Extract the [X, Y] coordinate from the center of the cell holding the provided text.  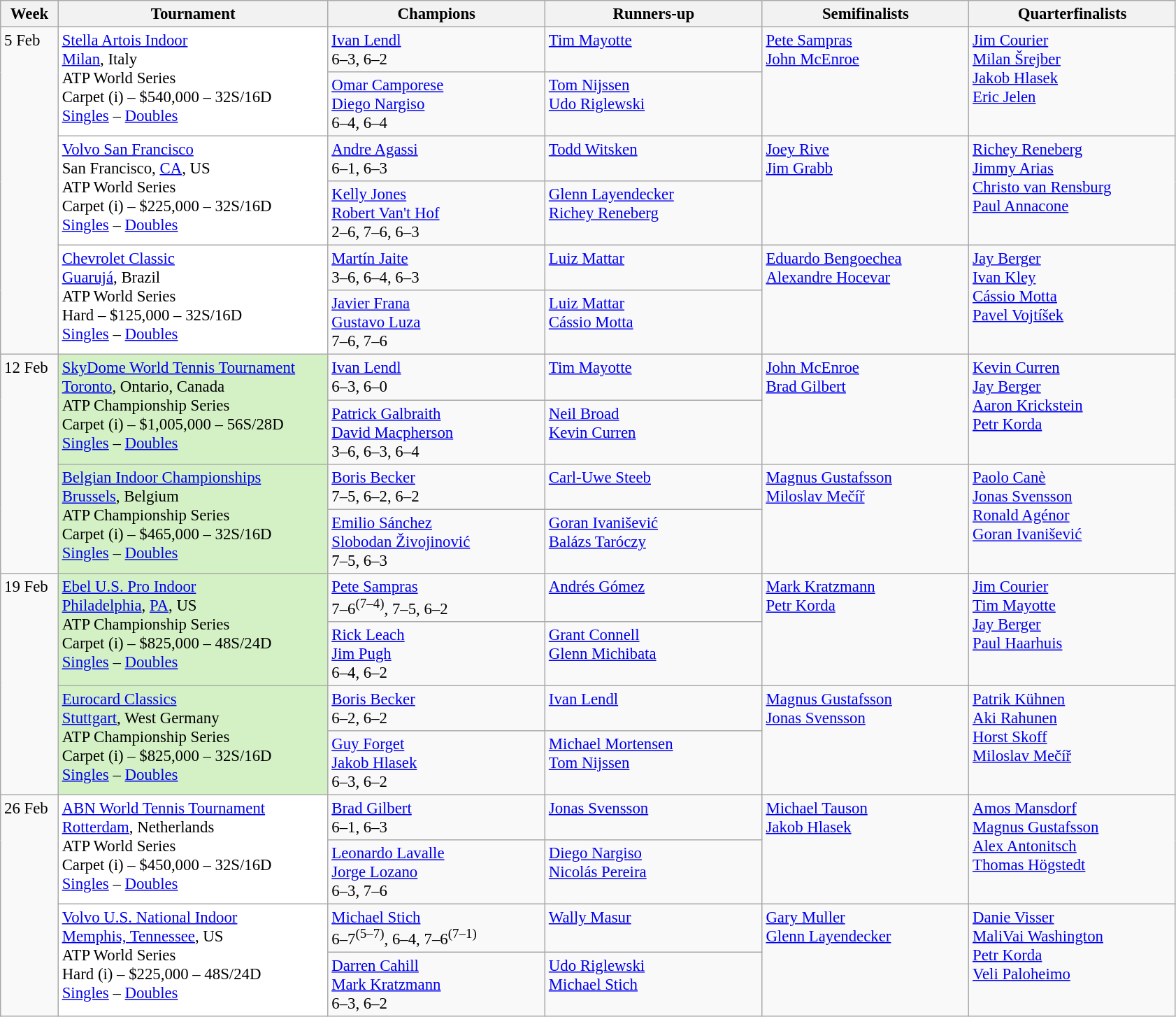
Patrick Galbraith David Macpherson 3–6, 6–3, 6–4 [436, 432]
Quarterfinalists [1073, 14]
Luiz Mattar Cássio Motta [654, 323]
5 Feb [29, 192]
Tournament [193, 14]
Grant Connell Glenn Michibata [654, 654]
Stella Artois Indoor Milan, Italy ATP World Series Carpet (i) – $540,000 – 32S/16D Singles – Doubles [193, 82]
Carl-Uwe Steeb [654, 487]
Chevrolet Classic Guarujá, Brazil ATP World Series Hard – $125,000 – 32S/16D Singles – Doubles [193, 300]
Goran Ivanišević Balázs Taróczy [654, 541]
Boris Becker 7–5, 6–2, 6–2 [436, 487]
Danie Visser MaliVai Washington Petr Korda Veli Paloheimo [1073, 961]
Volvo U.S. National Indoor Memphis, Tennessee, US ATP World Series Hard (i) – $225,000 – 48S/24D Singles – Doubles [193, 961]
Jonas Svensson [654, 817]
Runners-up [654, 14]
Jim Courier Tim Mayotte Jay Berger Paul Haarhuis [1073, 630]
26 Feb [29, 905]
Michael Mortensen Tom Nijssen [654, 763]
Champions [436, 14]
Leonardo Lavalle Jorge Lozano 6–3, 7–6 [436, 872]
Ivan Lendl [654, 708]
Boris Becker 6–2, 6–2 [436, 708]
Michael Stich 6–7(5–7), 6–4, 7–6(7–1) [436, 929]
Jay Berger Ivan Kley Cássio Motta Pavel Vojtíšek [1073, 300]
Guy Forget Jakob Hlasek 6–3, 6–2 [436, 763]
Darren Cahill Mark Kratzmann 6–3, 6–2 [436, 985]
Kevin Curren Jay Berger Aaron Krickstein Petr Korda [1073, 409]
SkyDome World Tennis Tournament Toronto, Ontario, Canada ATP Championship Series Carpet (i) – $1,005,000 – 56S/28D Singles – Doubles [193, 409]
Diego Nargiso Nicolás Pereira [654, 872]
Pete Sampras John McEnroe [866, 82]
Ivan Lendl 6–3, 6–2 [436, 50]
Volvo San Francisco San Francisco, CA, US ATP World Series Carpet (i) – $225,000 – 32S/16D Singles – Doubles [193, 191]
Todd Witsken [654, 159]
Ebel U.S. Pro Indoor Philadelphia, PA, US ATP Championship Series Carpet (i) – $825,000 – 48S/24D Singles – Doubles [193, 630]
Week [29, 14]
Paolo Canè Jonas Svensson Ronald Agénor Goran Ivanišević [1073, 518]
Andrés Gómez [654, 597]
Brad Gilbert 6–1, 6–3 [436, 817]
Richey Reneberg Jimmy Arias Christo van Rensburg Paul Annacone [1073, 191]
Emilio Sánchez Slobodan Živojinović 7–5, 6–3 [436, 541]
Neil Broad Kevin Curren [654, 432]
Omar Camporese Diego Nargiso 6–4, 6–4 [436, 104]
Kelly Jones Robert Van't Hof 2–6, 7–6, 6–3 [436, 213]
Rick Leach Jim Pugh 6–4, 6–2 [436, 654]
19 Feb [29, 684]
12 Feb [29, 464]
Glenn Layendecker Richey Reneberg [654, 213]
John McEnroe Brad Gilbert [866, 409]
Patrik Kühnen Aki Rahunen Horst Skoff Miloslav Mečíř [1073, 740]
Mark Kratzmann Petr Korda [866, 630]
Eduardo Bengoechea Alexandre Hocevar [866, 300]
Joey Rive Jim Grabb [866, 191]
Wally Masur [654, 929]
Ivan Lendl 6–3, 6–0 [436, 378]
Pete Sampras 7–6(7–4), 7–5, 6–2 [436, 597]
Magnus Gustafsson Miloslav Mečíř [866, 518]
Udo Riglewski Michael Stich [654, 985]
Magnus Gustafsson Jonas Svensson [866, 740]
Semifinalists [866, 14]
Michael Tauson Jakob Hlasek [866, 849]
Eurocard Classics Stuttgart, West Germany ATP Championship Series Carpet (i) – $825,000 – 32S/16D Singles – Doubles [193, 740]
Amos Mansdorf Magnus Gustafsson Alex Antonitsch Thomas Högstedt [1073, 849]
Jim Courier Milan Šrejber Jakob Hlasek Eric Jelen [1073, 82]
Luiz Mattar [654, 269]
Javier Frana Gustavo Luza 7–6, 7–6 [436, 323]
Gary Muller Glenn Layendecker [866, 961]
Belgian Indoor Championships Brussels, Belgium ATP Championship Series Carpet (i) – $465,000 – 32S/16D Singles – Doubles [193, 518]
ABN World Tennis Tournament Rotterdam, Netherlands ATP World Series Carpet (i) – $450,000 – 32S/16D Singles – Doubles [193, 849]
Tom Nijssen Udo Riglewski [654, 104]
Martín Jaite 3–6, 6–4, 6–3 [436, 269]
Andre Agassi 6–1, 6–3 [436, 159]
